Capture the cell that displays the provided text and extract its (x, y) central coordinate. 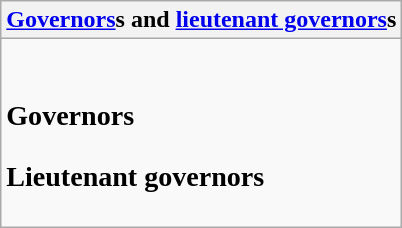
GovernorsLieutenant governors (202, 133)
Governorss and lieutenant governorss (202, 20)
